Return the [x, y] coordinate for the center point of the cell that contains the specified text.  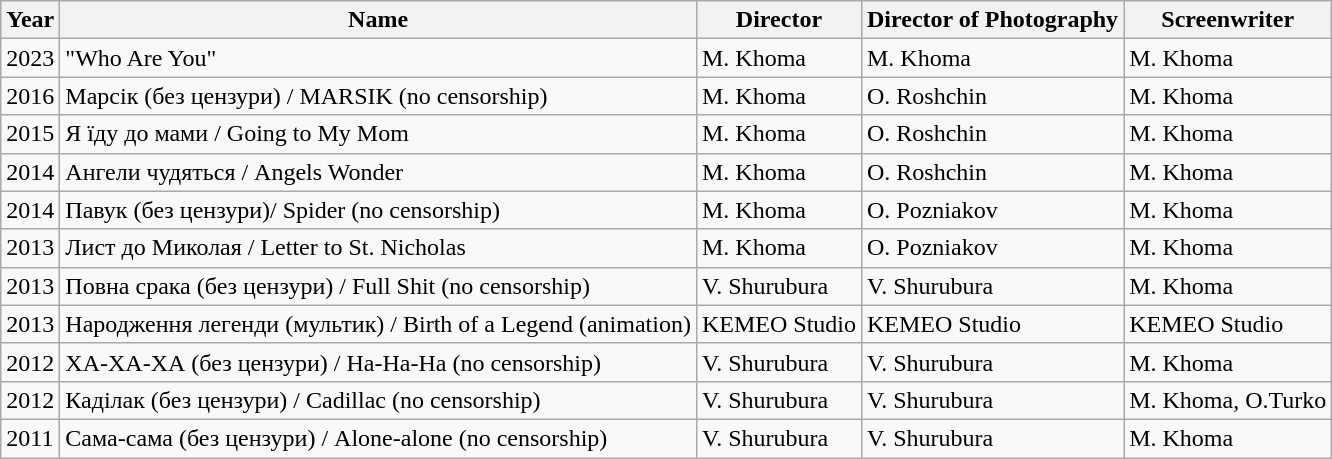
ХА-ХА-ХА (без цензури) / Ha-Ha-Ha (no censorship) [378, 362]
"Who Are You" [378, 58]
Я їду до мами / Going to My Mom [378, 134]
Screenwriter [1228, 20]
Каділак (без цензури) / Cadillac (no censorship) [378, 400]
Народження легенди (мультик) / Birth of a Legend (animation) [378, 324]
2011 [30, 438]
Ангели чудяться / Angels Wonder [378, 172]
2016 [30, 96]
2023 [30, 58]
Повна срака (без цензури) / Full Shit (no censorship) [378, 286]
Марсік (без цензури) / MARSIK (no censorship) [378, 96]
Name [378, 20]
Лист до Миколая / Letter to St. Nicholas [378, 248]
2015 [30, 134]
Year [30, 20]
M. Khoma, О.Turko [1228, 400]
Director of Photography [992, 20]
Павук (без цензури)/ Spider (no censorship) [378, 210]
Сама-сама (без цензури) / Alone-alone (no censorship) [378, 438]
Director [778, 20]
